Scan for the cell matching the given text and deliver its [x, y] coordinate at center. 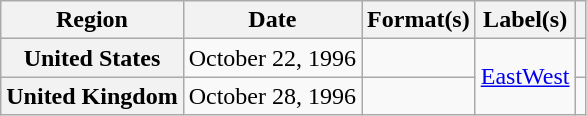
United Kingdom [92, 96]
Date [272, 20]
EastWest [525, 77]
October 28, 1996 [272, 96]
Label(s) [525, 20]
Region [92, 20]
October 22, 1996 [272, 58]
Format(s) [419, 20]
United States [92, 58]
